Capture the cell that displays the provided text and extract its (x, y) central coordinate. 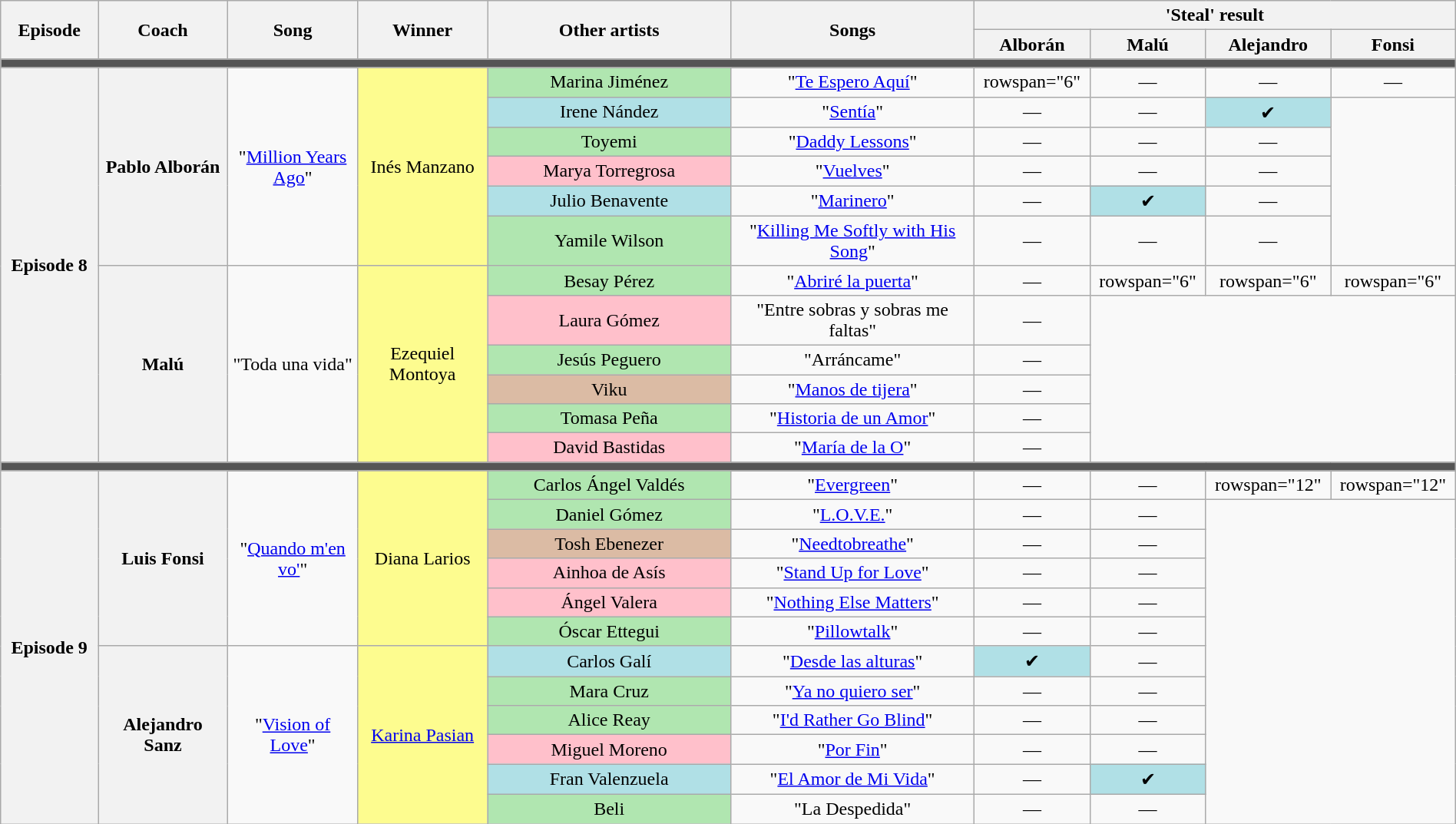
Jesús Peguero (610, 359)
"Sentía" (852, 112)
"Stand Up for Love" (852, 573)
Julio Benavente (610, 201)
Ezequiel Montoya (422, 364)
"L.O.V.E." (852, 515)
Winner (422, 30)
"Marinero" (852, 201)
Carlos Ángel Valdés (610, 485)
"María de la O" (852, 448)
Songs (852, 30)
"Abriré la puerta" (852, 280)
David Bastidas (610, 448)
Fonsi (1393, 45)
Tomasa Peña (610, 419)
Tosh Ebenezer (610, 544)
"Manos de tijera" (852, 389)
"Vuelves" (852, 171)
"Te Espero Aquí" (852, 82)
Song (293, 30)
Coach (163, 30)
"Toda una vida" (293, 364)
"Needtobreathe" (852, 544)
Miguel Moreno (610, 750)
Viku (610, 389)
Karina Pasian (422, 734)
Beli (610, 809)
"El Amor de Mi Vida" (852, 779)
Pablo Alborán (163, 167)
"Evergreen" (852, 485)
Alejandro Sanz (163, 734)
Carlos Galí (610, 661)
Alborán (1032, 45)
"Daddy Lessons" (852, 142)
Ángel Valera (610, 602)
Besay Pérez (610, 280)
Luis Fonsi (163, 558)
Laura Gómez (610, 319)
"Ya no quiero ser" (852, 691)
"Killing Me Softly with His Song" (852, 241)
Episode (49, 30)
Ainhoa de Asís (610, 573)
"Entre sobras y sobras me faltas" (852, 319)
Irene Nández (610, 112)
Alice Reay (610, 720)
Mara Cruz (610, 691)
Fran Valenzuela (610, 779)
"Historia de un Amor" (852, 419)
"Nothing Else Matters" (852, 602)
"Desde las alturas" (852, 661)
"Vision of Love" (293, 734)
Óscar Ettegui (610, 631)
Yamile Wilson (610, 241)
'Steal' result (1215, 15)
"Por Fin" (852, 750)
"La Despedida" (852, 809)
"Million Years Ago" (293, 167)
Marina Jiménez (610, 82)
Other artists (610, 30)
"I'd Rather Go Blind" (852, 720)
Diana Larios (422, 558)
Toyemi (610, 142)
"Arráncame" (852, 359)
Episode 8 (49, 265)
Marya Torregrosa (610, 171)
Inés Manzano (422, 167)
Alejandro (1269, 45)
Daniel Gómez (610, 515)
"Quando m'en vo'" (293, 558)
Episode 9 (49, 647)
"Pillowtalk" (852, 631)
